Identify which cell holds the provided text, then report its (X, Y) central coordinate. 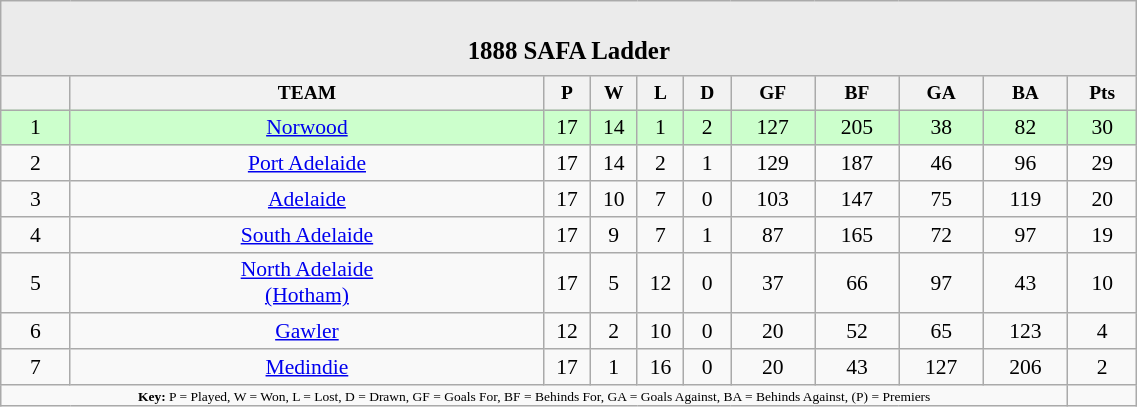
123 (1025, 332)
L (660, 94)
Adelaide (306, 199)
165 (857, 235)
82 (1025, 128)
6 (36, 332)
37 (773, 282)
Pts (1102, 94)
16 (660, 367)
75 (941, 199)
Medindie (306, 367)
87 (773, 235)
52 (857, 332)
29 (1102, 164)
Gawler (306, 332)
BF (857, 94)
3 (36, 199)
147 (857, 199)
South Adelaide (306, 235)
206 (1025, 367)
46 (941, 164)
103 (773, 199)
129 (773, 164)
30 (1102, 128)
187 (857, 164)
19 (1102, 235)
9 (614, 235)
BA (1025, 94)
Norwood (306, 128)
72 (941, 235)
65 (941, 332)
W (614, 94)
Key: P = Played, W = Won, L = Lost, D = Drawn, GF = Goals For, BF = Behinds For, GA = Goals Against, BA = Behinds Against, (P) = Premiers (534, 396)
119 (1025, 199)
North Adelaide (Hotham) (306, 282)
Port Adelaide (306, 164)
GA (941, 94)
66 (857, 282)
96 (1025, 164)
P (568, 94)
TEAM (306, 94)
205 (857, 128)
GF (773, 94)
D (708, 94)
38 (941, 128)
